Extract the (x, y) coordinate from the center of the cell holding the provided text.  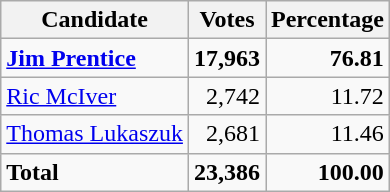
Total (95, 172)
Percentage (328, 20)
Candidate (95, 20)
100.00 (328, 172)
Votes (226, 20)
Ric McIver (95, 96)
76.81 (328, 58)
2,681 (226, 134)
17,963 (226, 58)
Thomas Lukaszuk (95, 134)
Jim Prentice (95, 58)
11.46 (328, 134)
11.72 (328, 96)
23,386 (226, 172)
2,742 (226, 96)
